Find where the given text appears and provide that cell's center as [x, y] coordinate. 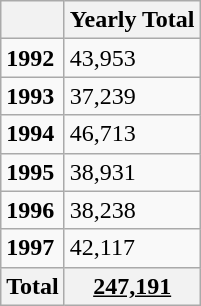
Total [33, 286]
1994 [33, 134]
1995 [33, 172]
247,191 [132, 286]
1997 [33, 248]
46,713 [132, 134]
42,117 [132, 248]
38,238 [132, 210]
1993 [33, 96]
37,239 [132, 96]
38,931 [132, 172]
Yearly Total [132, 20]
43,953 [132, 58]
1992 [33, 58]
1996 [33, 210]
